Return (x, y) of the center of cell containing provided text 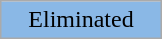
Eliminated (80, 20)
